For the text-containing cell, return its midpoint in [X, Y] coordinate format. 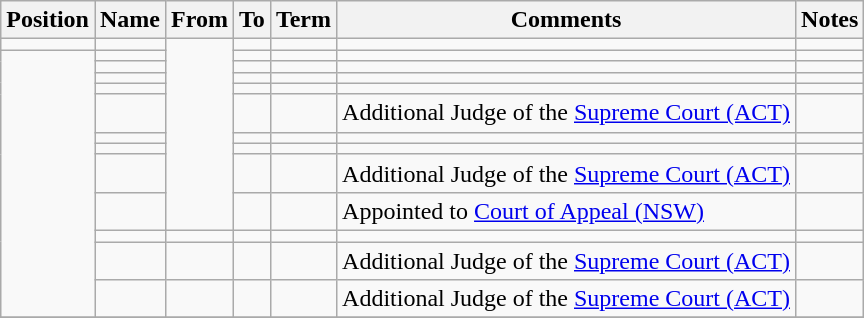
Notes [830, 20]
Term [303, 20]
Appointed to Court of Appeal (NSW) [566, 211]
Comments [566, 20]
Position [48, 20]
From [200, 20]
To [252, 20]
Name [130, 20]
